Pinpoint the cell where the given text exists, returning its [X, Y] midpoint coordinate. 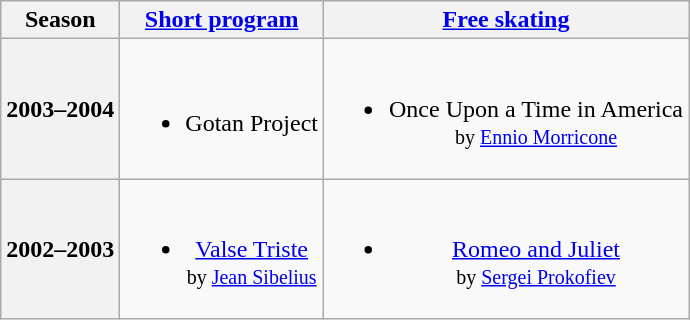
Short program [222, 20]
Romeo and Juliet by Sergei Prokofiev [506, 249]
2003–2004 [60, 109]
Gotan Project [222, 109]
Free skating [506, 20]
Once Upon a Time in America by Ennio Morricone [506, 109]
Valse Triste by Jean Sibelius [222, 249]
2002–2003 [60, 249]
Season [60, 20]
